Detect which cell encompasses the target text, then output its [x, y] center coordinate. 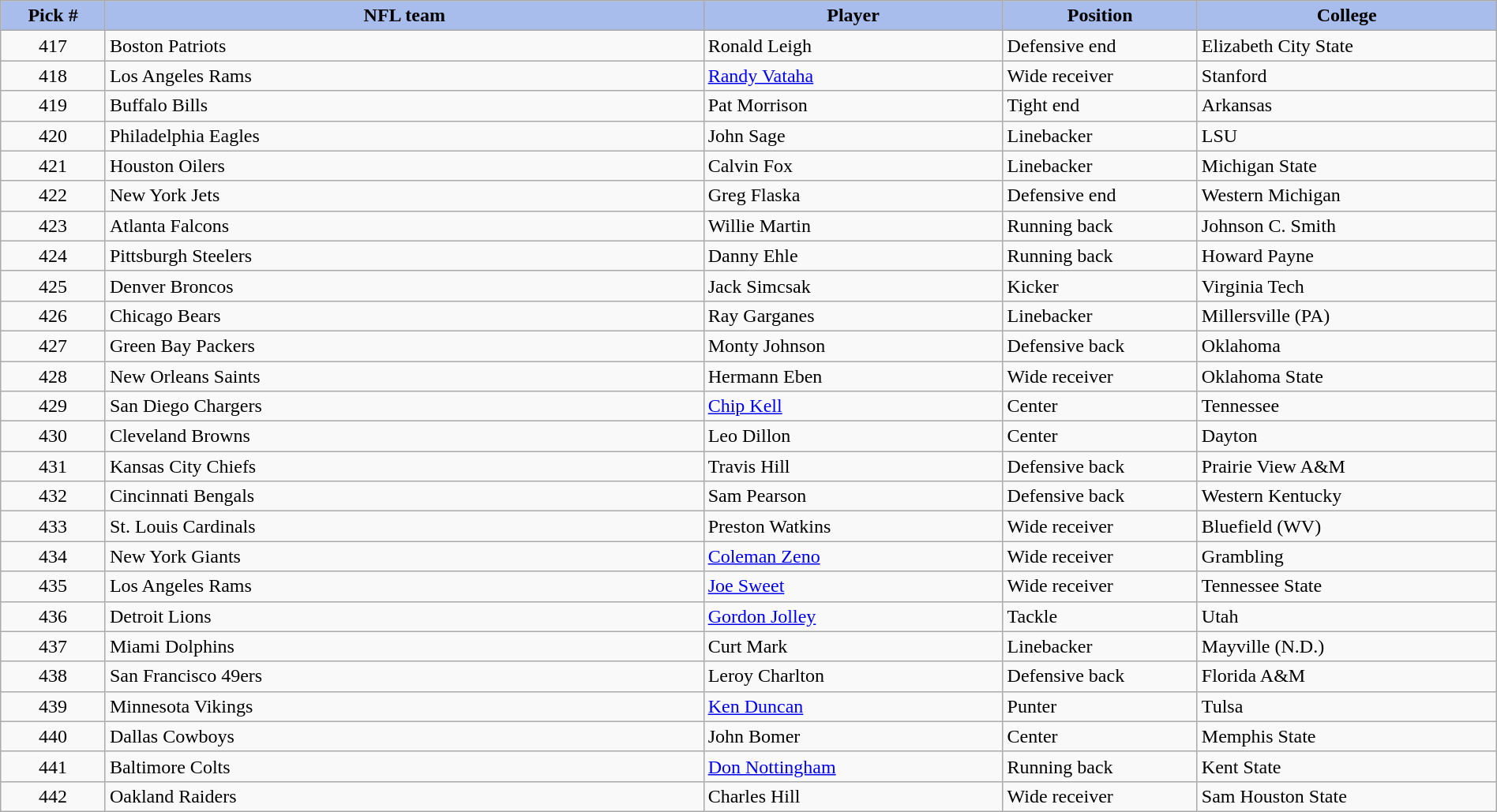
Gordon Jolley [853, 616]
Oklahoma [1347, 346]
Denver Broncos [404, 286]
Ken Duncan [853, 706]
Utah [1347, 616]
Arkansas [1347, 106]
435 [54, 586]
Charles Hill [853, 796]
St. Louis Cardinals [404, 526]
Howard Payne [1347, 256]
Joe Sweet [853, 586]
422 [54, 196]
Memphis State [1347, 736]
John Bomer [853, 736]
Tennessee [1347, 406]
Ray Garganes [853, 316]
Atlanta Falcons [404, 226]
Detroit Lions [404, 616]
Curt Mark [853, 646]
421 [54, 166]
Randy Vataha [853, 76]
Player [853, 16]
439 [54, 706]
431 [54, 466]
434 [54, 556]
Dallas Cowboys [404, 736]
Don Nottingham [853, 766]
Western Kentucky [1347, 496]
Pat Morrison [853, 106]
441 [54, 766]
Tulsa [1347, 706]
Sam Houston State [1347, 796]
440 [54, 736]
442 [54, 796]
417 [54, 46]
Willie Martin [853, 226]
Western Michigan [1347, 196]
Millersville (PA) [1347, 316]
Chip Kell [853, 406]
436 [54, 616]
Elizabeth City State [1347, 46]
New York Giants [404, 556]
420 [54, 136]
Sam Pearson [853, 496]
Philadelphia Eagles [404, 136]
LSU [1347, 136]
Leroy Charlton [853, 676]
Ronald Leigh [853, 46]
Green Bay Packers [404, 346]
Mayville (N.D.) [1347, 646]
New Orleans Saints [404, 376]
437 [54, 646]
Kansas City Chiefs [404, 466]
Position [1100, 16]
Baltimore Colts [404, 766]
Kicker [1100, 286]
Danny Ehle [853, 256]
Calvin Fox [853, 166]
Tackle [1100, 616]
Preston Watkins [853, 526]
Punter [1100, 706]
429 [54, 406]
San Diego Chargers [404, 406]
Oakland Raiders [404, 796]
Chicago Bears [404, 316]
Jack Simcsak [853, 286]
430 [54, 436]
San Francisco 49ers [404, 676]
Bluefield (WV) [1347, 526]
Grambling [1347, 556]
418 [54, 76]
419 [54, 106]
Greg Flaska [853, 196]
Pittsburgh Steelers [404, 256]
Florida A&M [1347, 676]
Tight end [1100, 106]
Pick # [54, 16]
Stanford [1347, 76]
427 [54, 346]
Michigan State [1347, 166]
Houston Oilers [404, 166]
Prairie View A&M [1347, 466]
NFL team [404, 16]
426 [54, 316]
College [1347, 16]
428 [54, 376]
424 [54, 256]
Travis Hill [853, 466]
Buffalo Bills [404, 106]
Oklahoma State [1347, 376]
Miami Dolphins [404, 646]
Cincinnati Bengals [404, 496]
433 [54, 526]
Kent State [1347, 766]
Tennessee State [1347, 586]
423 [54, 226]
New York Jets [404, 196]
438 [54, 676]
Johnson C. Smith [1347, 226]
Cleveland Browns [404, 436]
Virginia Tech [1347, 286]
John Sage [853, 136]
Boston Patriots [404, 46]
Leo Dillon [853, 436]
Minnesota Vikings [404, 706]
Dayton [1347, 436]
432 [54, 496]
Monty Johnson [853, 346]
Coleman Zeno [853, 556]
Hermann Eben [853, 376]
425 [54, 286]
